Provide the (x, y) coordinate of the cell's center where the given text is located.  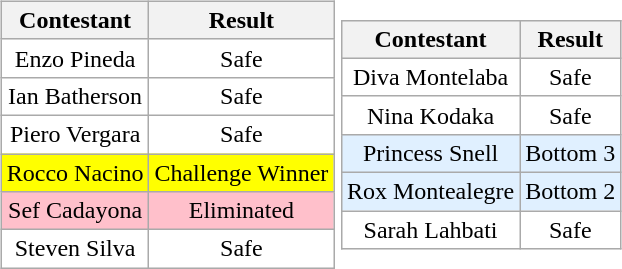
Sef Cadayona (75, 211)
Steven Silva (75, 249)
Bottom 2 (570, 192)
Piero Vergara (75, 134)
Enzo Pineda (75, 58)
Sarah Lahbati (430, 230)
Diva Montelaba (430, 77)
Rox Montealegre (430, 192)
Eliminated (242, 211)
Ian Batherson (75, 96)
Princess Snell (430, 153)
Bottom 3 (570, 153)
Nina Kodaka (430, 115)
Rocco Nacino (75, 173)
Challenge Winner (242, 173)
